Identify which cell holds the provided text, then report its (X, Y) central coordinate. 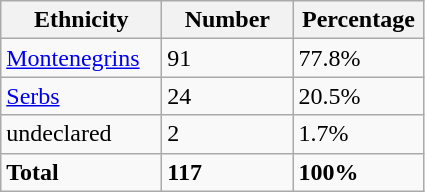
91 (228, 58)
Percentage (358, 20)
100% (358, 172)
Number (228, 20)
2 (228, 134)
Total (82, 172)
1.7% (358, 134)
24 (228, 96)
20.5% (358, 96)
undeclared (82, 134)
77.8% (358, 58)
Montenegrins (82, 58)
Ethnicity (82, 20)
Serbs (82, 96)
117 (228, 172)
